For the text-containing cell, return its midpoint in [x, y] coordinate format. 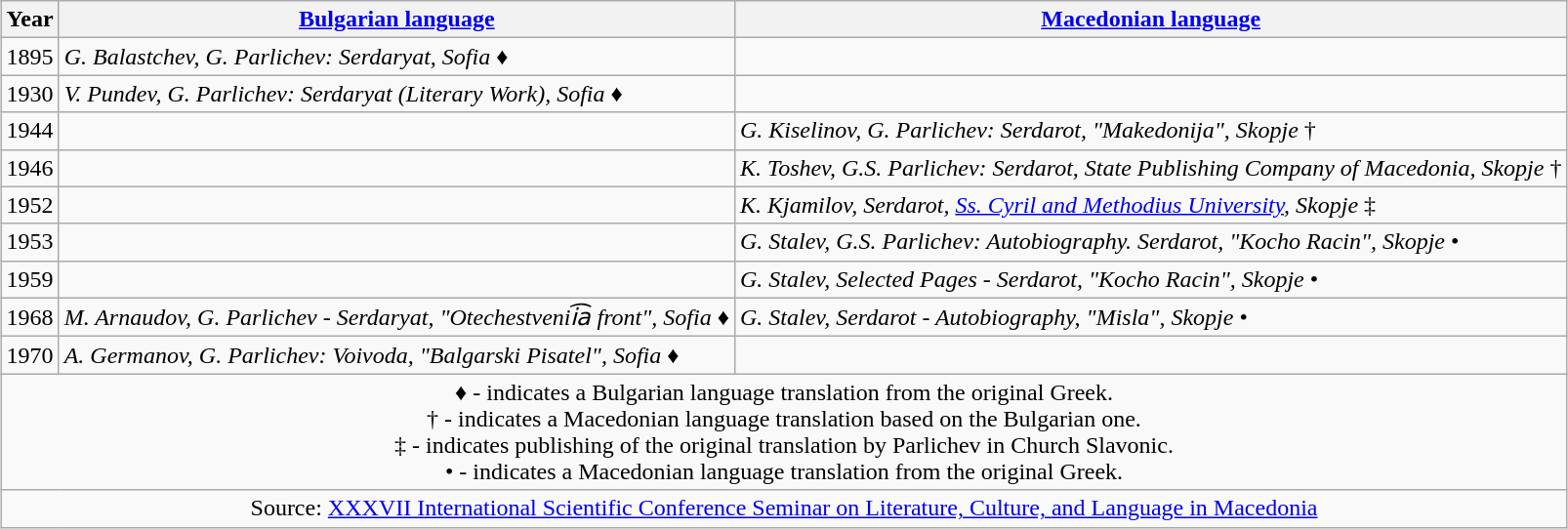
Year [29, 20]
M. Arnaudov, G. Parlichev - Serdaryat, "Otechestvenii︠a︡ front", Sofia ♦ [396, 317]
1970 [29, 355]
1968 [29, 317]
G. Kiselinov, G. Parlichev: Serdarot, "Makedonija", Skopje † [1150, 131]
V. Pundev, G. Parlichev: Serdaryat (Literary Work), Sofia ♦ [396, 94]
1946 [29, 168]
G. Balastchev, G. Parlichev: Serdaryat, Sofia ♦ [396, 57]
K. Kjamilov, Serdarot, Ss. Cyril and Methodius University, Skopje ‡ [1150, 205]
G. Stalev, Selected Pages - Serdarot, "Kocho Racin", Skopje • [1150, 279]
1930 [29, 94]
Macedonian language [1150, 20]
A. Germanov, G. Parlichev: Voivoda, "Balgarski Pisatel", Sofia ♦ [396, 355]
Source: XXXVII International Scientific Conference Seminar on Literature, Culture, and Language in Macedonia [784, 509]
K. Toshev, G.S. Parlichev: Serdarot, State Publishing Company of Macedonia, Skopje † [1150, 168]
G. Stalev, Serdarot - Autobiography, "Misla", Skopje • [1150, 317]
1895 [29, 57]
1953 [29, 242]
1959 [29, 279]
1944 [29, 131]
Bulgarian language [396, 20]
1952 [29, 205]
G. Stalev, G.S. Parlichev: Autobiography. Serdarot, "Kocho Racin", Skopje • [1150, 242]
